Find where the given text appears and provide that cell's center as [x, y] coordinate. 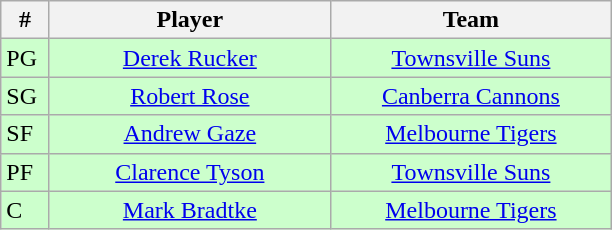
Canberra Cannons [470, 96]
Player [190, 20]
Andrew Gaze [190, 134]
Mark Bradtke [190, 210]
Team [470, 20]
PG [26, 58]
Derek Rucker [190, 58]
C [26, 210]
# [26, 20]
Robert Rose [190, 96]
Clarence Tyson [190, 172]
SG [26, 96]
PF [26, 172]
SF [26, 134]
